Detect which cell encompasses the target text, then output its (x, y) center coordinate. 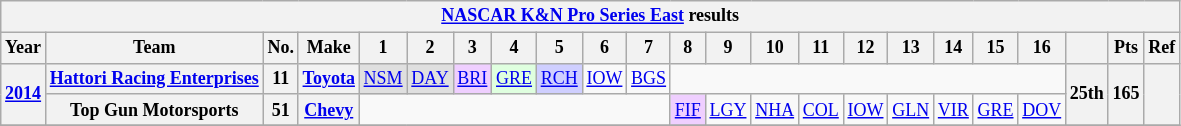
BGS (649, 78)
6 (604, 48)
25th (1088, 94)
FIF (688, 110)
5 (559, 48)
NHA (775, 110)
NSM (383, 78)
No. (280, 48)
NASCAR K&N Pro Series East results (590, 16)
Pts (1126, 48)
Top Gun Motorsports (154, 110)
9 (728, 48)
Team (154, 48)
8 (688, 48)
Toyota (328, 78)
15 (996, 48)
13 (911, 48)
DOV (1042, 110)
2014 (24, 94)
1 (383, 48)
LGY (728, 110)
4 (514, 48)
2 (430, 48)
165 (1126, 94)
51 (280, 110)
14 (953, 48)
Year (24, 48)
3 (472, 48)
10 (775, 48)
BRI (472, 78)
RCH (559, 78)
Chevy (328, 110)
Hattori Racing Enterprises (154, 78)
Ref (1162, 48)
GLN (911, 110)
12 (866, 48)
16 (1042, 48)
DAY (430, 78)
Make (328, 48)
VIR (953, 110)
COL (820, 110)
7 (649, 48)
